Detect which cell encompasses the target text, then output its [x, y] center coordinate. 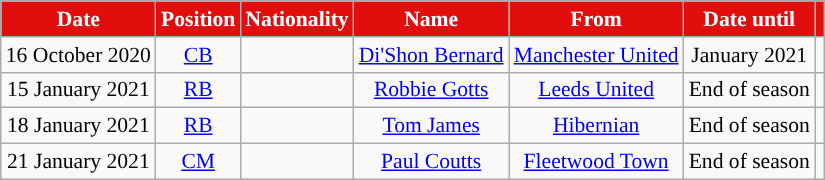
16 October 2020 [78, 55]
Fleetwood Town [596, 162]
January 2021 [750, 55]
From [596, 19]
18 January 2021 [78, 126]
Leeds United [596, 90]
15 January 2021 [78, 90]
Robbie Gotts [432, 90]
21 January 2021 [78, 162]
CB [198, 55]
Nationality [296, 19]
Hibernian [596, 126]
Date [78, 19]
Manchester United [596, 55]
Date until [750, 19]
Position [198, 19]
Name [432, 19]
CM [198, 162]
Paul Coutts [432, 162]
Tom James [432, 126]
Di'Shon Bernard [432, 55]
